Detect which cell encompasses the target text, then output its (x, y) center coordinate. 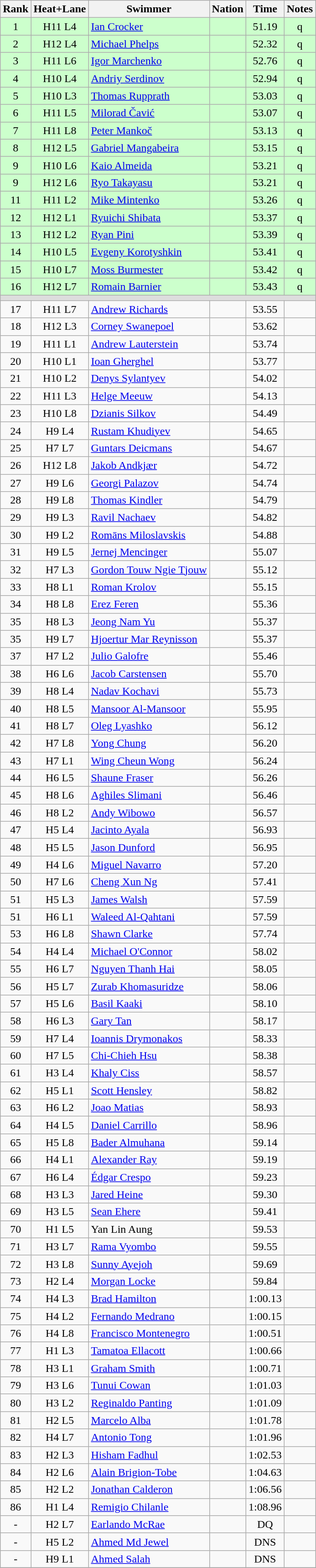
54.72 (265, 465)
H6 L4 (60, 1177)
H3 L8 (60, 1264)
H10 L7 (60, 270)
Rustam Khudiyev (149, 431)
H2 L5 (60, 1420)
H10 L1 (60, 361)
50 (16, 882)
H3 L1 (60, 1368)
Ioannis Drymonakos (149, 1038)
Hisham Fadhul (149, 1455)
80 (16, 1403)
59.23 (265, 1177)
65 (16, 1142)
Ryan Pini (149, 235)
H7 L6 (60, 882)
H1 L3 (60, 1351)
Morgan Locke (149, 1281)
56.57 (265, 813)
H11 L4 (60, 26)
83 (16, 1455)
53.41 (265, 252)
19 (16, 344)
75 (16, 1316)
56.46 (265, 795)
Moss Burmester (149, 270)
27 (16, 483)
H9 L6 (60, 483)
54 (16, 951)
55.70 (265, 674)
56.12 (265, 726)
57 (16, 1003)
DQ (265, 1524)
56.24 (265, 760)
H3 L4 (60, 1073)
H8 L6 (60, 795)
Ryuichi Shibata (149, 218)
1:00.13 (265, 1298)
1:01.96 (265, 1438)
69 (16, 1212)
48 (16, 847)
H6 L7 (60, 969)
59.30 (265, 1194)
H8 L2 (60, 813)
1:08.96 (265, 1507)
22 (16, 396)
55.46 (265, 656)
Francisco Montenegro (149, 1334)
25 (16, 448)
Yong Chung (149, 743)
H5 L3 (60, 899)
1:00.51 (265, 1334)
Ahmed Salah (149, 1559)
53.07 (265, 113)
H4 L2 (60, 1316)
H4 L7 (60, 1438)
58.10 (265, 1003)
Andriy Serdinov (149, 78)
Julio Galofre (149, 656)
H10 L5 (60, 252)
H7 L5 (60, 1056)
Rama Vyombo (149, 1246)
53.77 (265, 361)
39 (16, 691)
58.33 (265, 1038)
Alexander Ray (149, 1160)
62 (16, 1090)
44 (16, 778)
Aghiles Slimani (149, 795)
1 (16, 26)
Mansoor Al-Mansoor (149, 708)
Peter Mankoč (149, 130)
Oleg Lyashko (149, 726)
77 (16, 1351)
H5 L5 (60, 847)
58.96 (265, 1125)
71 (16, 1246)
Evgeny Korotyshkin (149, 252)
Marcelo Alba (149, 1420)
Andrew Lauterstein (149, 344)
Michael O'Connor (149, 951)
Khaly Ciss (149, 1073)
72 (16, 1264)
H11 L2 (60, 200)
58.05 (265, 969)
H2 L4 (60, 1281)
H10 L6 (60, 165)
58.17 (265, 1021)
H3 L5 (60, 1212)
H5 L4 (60, 830)
Georgi Palazov (149, 483)
H12 L6 (60, 182)
59.14 (265, 1142)
H11 L3 (60, 396)
H12 L5 (60, 148)
H4 L6 (60, 865)
H8 L4 (60, 691)
Nation (228, 9)
15 (16, 270)
H4 L5 (60, 1125)
43 (16, 760)
Ryo Takayasu (149, 182)
55.15 (265, 587)
Sean Ehere (149, 1212)
74 (16, 1298)
H3 L2 (60, 1403)
H3 L3 (60, 1194)
54.02 (265, 379)
54.13 (265, 396)
Time (265, 9)
Jonathan Calderon (149, 1490)
59 (16, 1038)
Ian Crocker (149, 26)
Jakob Andkjær (149, 465)
3 (16, 61)
14 (16, 252)
46 (16, 813)
H12 L7 (60, 287)
53.74 (265, 344)
H9 L4 (60, 431)
53.15 (265, 148)
Roman Krolov (149, 587)
H12 L1 (60, 218)
57.20 (265, 865)
H8 L7 (60, 726)
59.53 (265, 1229)
Ahmed Md Jewel (149, 1542)
Tunui Cowan (149, 1386)
H7 L2 (60, 656)
Reginaldo Panting (149, 1403)
55.12 (265, 570)
Heat+Lane (60, 9)
Romain Barnier (149, 287)
59.84 (265, 1281)
H10 L3 (60, 96)
H2 L3 (60, 1455)
40 (16, 708)
H1 L4 (60, 1507)
63 (16, 1108)
53.42 (265, 270)
2 (16, 44)
Denys Sylantyev (149, 379)
56.20 (265, 743)
Milorad Čavić (149, 113)
55 (16, 969)
4 (16, 78)
6 (16, 113)
Nguyen Thanh Hai (149, 969)
H2 L2 (60, 1490)
53.13 (265, 130)
56.95 (265, 847)
Shawn Clarke (149, 934)
H8 L1 (60, 587)
Alain Brigion-Tobe (149, 1472)
45 (16, 795)
59.55 (265, 1246)
Notes (300, 9)
54.79 (265, 500)
82 (16, 1438)
55.36 (265, 604)
H5 L6 (60, 1003)
31 (16, 552)
59.69 (265, 1264)
54.82 (265, 518)
Gabriel Mangabeira (149, 148)
54.74 (265, 483)
1:06.56 (265, 1490)
47 (16, 830)
H9 L3 (60, 518)
H12 L4 (60, 44)
1:01.03 (265, 1386)
1:02.53 (265, 1455)
H6 L3 (60, 1021)
James Walsh (149, 899)
54.67 (265, 448)
H6 L1 (60, 917)
Graham Smith (149, 1368)
55.73 (265, 691)
H8 L3 (60, 622)
Jernej Mencinger (149, 552)
Romāns Miloslavskis (149, 535)
54.65 (265, 431)
Nadav Kochavi (149, 691)
1:01.09 (265, 1403)
Ravil Nachaev (149, 518)
H7 L7 (60, 448)
Kaio Almeida (149, 165)
Remigio Chilanle (149, 1507)
H11 L5 (60, 113)
Andrew Richards (149, 309)
Antonio Tong (149, 1438)
28 (16, 500)
53.43 (265, 287)
58.06 (265, 986)
21 (16, 379)
H7 L8 (60, 743)
1:01.78 (265, 1420)
41 (16, 726)
H9 L2 (60, 535)
Erez Feren (149, 604)
81 (16, 1420)
11 (16, 200)
Édgar Crespo (149, 1177)
52.76 (265, 61)
H10 L2 (60, 379)
Mike Mintenko (149, 200)
20 (16, 361)
54.88 (265, 535)
Fernando Medrano (149, 1316)
66 (16, 1160)
33 (16, 587)
H5 L1 (60, 1090)
Andy Wibowo (149, 813)
1:04.63 (265, 1472)
H11 L6 (60, 61)
Sunny Ayejoh (149, 1264)
53.26 (265, 200)
Miguel Navarro (149, 865)
12 (16, 218)
H3 L7 (60, 1246)
H5 L2 (60, 1542)
76 (16, 1334)
Swimmer (149, 9)
Earlando McRae (149, 1524)
H2 L6 (60, 1472)
H8 L8 (60, 604)
73 (16, 1281)
23 (16, 413)
56.26 (265, 778)
Helge Meeuw (149, 396)
H9 L5 (60, 552)
H8 L5 (60, 708)
58 (16, 1021)
53.37 (265, 218)
64 (16, 1125)
1:00.66 (265, 1351)
68 (16, 1194)
H9 L7 (60, 639)
Ioan Gherghel (149, 361)
Bader Almuhana (149, 1142)
Tamatoa Ellacott (149, 1351)
H11 L7 (60, 309)
58.38 (265, 1056)
Zurab Khomasuridze (149, 986)
8 (16, 148)
52.32 (265, 44)
26 (16, 465)
Brad Hamilton (149, 1298)
54.49 (265, 413)
53 (16, 934)
79 (16, 1386)
18 (16, 327)
Cheng Xun Ng (149, 882)
H9 L8 (60, 500)
H5 L7 (60, 986)
Jacob Carstensen (149, 674)
84 (16, 1472)
Thomas Kindler (149, 500)
57.41 (265, 882)
Daniel Carrillo (149, 1125)
86 (16, 1507)
H12 L3 (60, 327)
51.19 (265, 26)
55.95 (265, 708)
53.62 (265, 327)
1:00.71 (265, 1368)
85 (16, 1490)
53.55 (265, 309)
Scott Hensley (149, 1090)
67 (16, 1177)
78 (16, 1368)
42 (16, 743)
49 (16, 865)
Jacinto Ayala (149, 830)
H7 L3 (60, 570)
37 (16, 656)
Guntars Deicmans (149, 448)
H1 L5 (60, 1229)
5 (16, 96)
57.74 (265, 934)
58.93 (265, 1108)
60 (16, 1056)
32 (16, 570)
Gary Tan (149, 1021)
55.07 (265, 552)
17 (16, 309)
34 (16, 604)
H10 L4 (60, 78)
16 (16, 287)
Jason Dunford (149, 847)
Jeong Nam Yu (149, 622)
H6 L6 (60, 674)
58.57 (265, 1073)
Basil Kaaki (149, 1003)
Michael Phelps (149, 44)
Rank (16, 9)
H6 L2 (60, 1108)
H10 L8 (60, 413)
H4 L1 (60, 1160)
Yan Lin Aung (149, 1229)
58.02 (265, 951)
53.39 (265, 235)
56.93 (265, 830)
53.03 (265, 96)
59.41 (265, 1212)
59.19 (265, 1160)
13 (16, 235)
Dzianis Silkov (149, 413)
H11 L1 (60, 344)
H6 L8 (60, 934)
Waleed Al-Qahtani (149, 917)
52.94 (265, 78)
H12 L2 (60, 235)
H12 L8 (60, 465)
H9 L1 (60, 1559)
Jared Heine (149, 1194)
56 (16, 986)
H4 L3 (60, 1298)
Igor Marchenko (149, 61)
24 (16, 431)
H4 L8 (60, 1334)
38 (16, 674)
H11 L8 (60, 130)
Corney Swanepoel (149, 327)
Thomas Rupprath (149, 96)
H6 L5 (60, 778)
58.82 (265, 1090)
Hjoertur Mar Reynisson (149, 639)
70 (16, 1229)
Wing Cheun Wong (149, 760)
7 (16, 130)
Shaune Fraser (149, 778)
1:00.15 (265, 1316)
H7 L4 (60, 1038)
H3 L6 (60, 1386)
Joao Matias (149, 1108)
H2 L7 (60, 1524)
H5 L8 (60, 1142)
Gordon Touw Ngie Tjouw (149, 570)
29 (16, 518)
Chi-Chieh Hsu (149, 1056)
H7 L1 (60, 760)
H4 L4 (60, 951)
30 (16, 535)
61 (16, 1073)
